Pinpoint the cell where the given text exists, returning its (X, Y) midpoint coordinate. 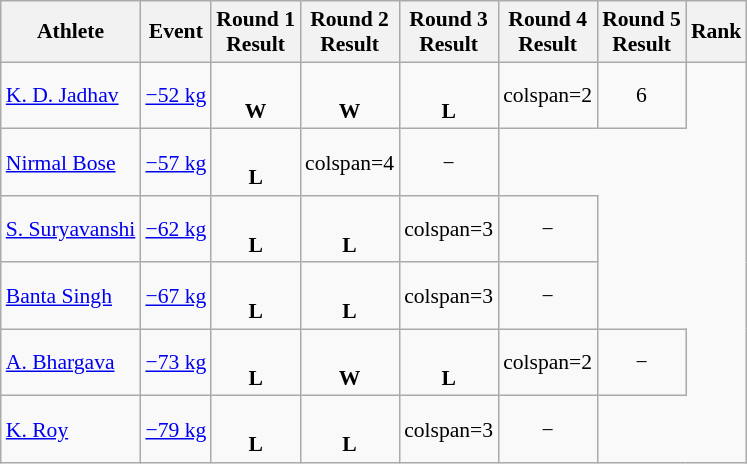
6 (642, 96)
Banta Singh (71, 296)
Event (176, 32)
K. D. Jadhav (71, 96)
S. Suryavanshi (71, 230)
Round 4Result (548, 32)
K. Roy (71, 430)
Round 1Result (256, 32)
−52 kg (176, 96)
−57 kg (176, 162)
−62 kg (176, 230)
−73 kg (176, 364)
A. Bhargava (71, 364)
Rank (716, 32)
Athlete (71, 32)
Nirmal Bose (71, 162)
Round 2Result (350, 32)
colspan=4 (350, 162)
Round 5Result (642, 32)
−79 kg (176, 430)
Round 3Result (448, 32)
−67 kg (176, 296)
